Output the [X, Y] coordinate of the center of the cell containing the given text.  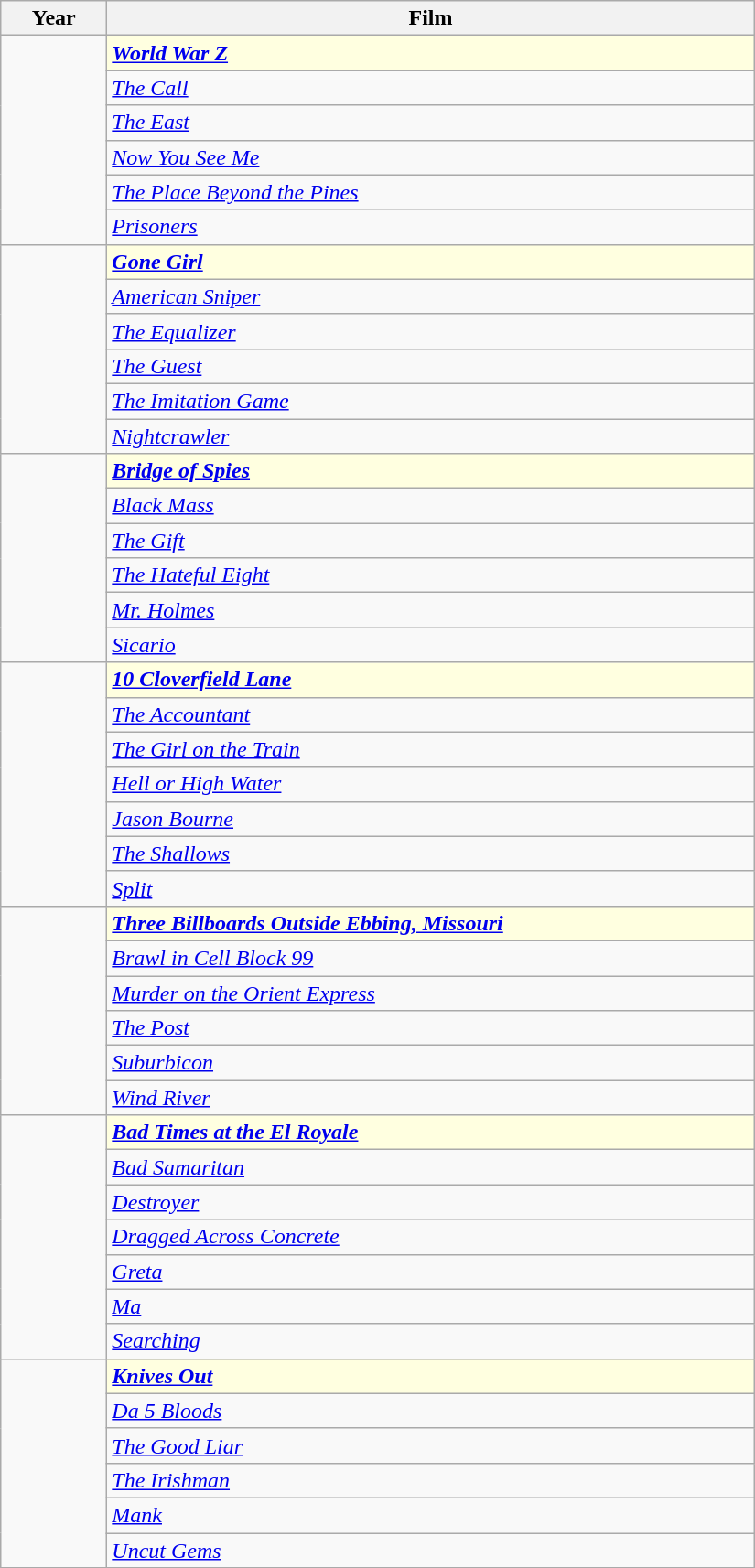
Film [430, 18]
Split [430, 888]
Searching [430, 1341]
Three Billboards Outside Ebbing, Missouri [430, 923]
The Equalizer [430, 331]
Gone Girl [430, 262]
Uncut Gems [430, 1551]
The Guest [430, 366]
Greta [430, 1272]
Black Mass [430, 506]
Ma [430, 1306]
Bad Samaritan [430, 1167]
World War Z [430, 53]
The Place Beyond the Pines [430, 192]
Murder on the Orient Express [430, 993]
The Gift [430, 541]
Hell or High Water [430, 784]
Sicario [430, 645]
The Hateful Eight [430, 575]
The Post [430, 1028]
Mank [430, 1515]
The Good Liar [430, 1445]
Year [54, 18]
Mr. Holmes [430, 610]
The East [430, 123]
Knives Out [430, 1376]
The Girl on the Train [430, 749]
Dragged Across Concrete [430, 1237]
Suburbicon [430, 1063]
The Irishman [430, 1480]
Brawl in Cell Block 99 [430, 958]
Destroyer [430, 1202]
The Call [430, 88]
American Sniper [430, 296]
Nightcrawler [430, 436]
Prisoners [430, 227]
The Shallows [430, 854]
Now You See Me [430, 157]
Bridge of Spies [430, 471]
The Imitation Game [430, 401]
The Accountant [430, 714]
Bad Times at the El Royale [430, 1133]
Jason Bourne [430, 819]
10 Cloverfield Lane [430, 680]
Wind River [430, 1098]
Da 5 Bloods [430, 1411]
